For the text-containing cell, return its midpoint in (X, Y) coordinate format. 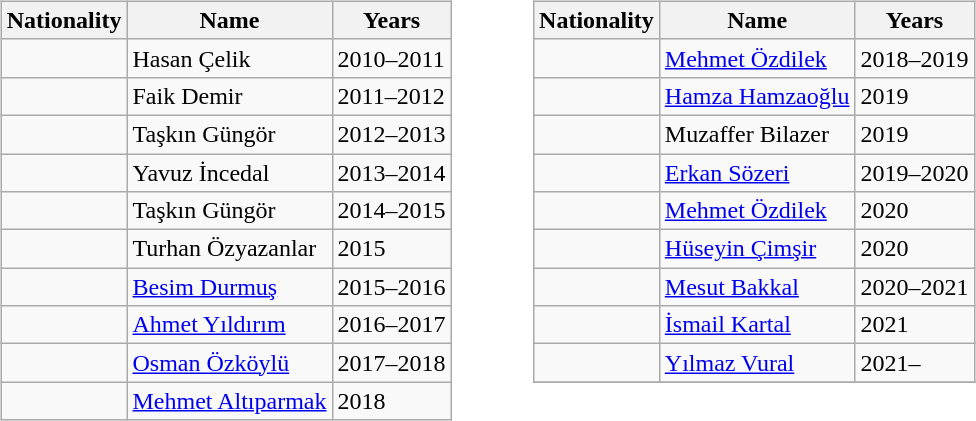
Ahmet Yıldırım (230, 325)
2019–2020 (914, 173)
2015 (392, 249)
2018–2019 (914, 58)
2012–2013 (392, 134)
Turhan Özyazanlar (230, 249)
Yılmaz Vural (757, 363)
2020–2021 (914, 287)
Osman Özköylü (230, 363)
2017–2018 (392, 363)
Hüseyin Çimşir (757, 249)
2011–2012 (392, 96)
Besim Durmuş (230, 287)
2021 (914, 325)
Erkan Sözeri (757, 173)
2015–2016 (392, 287)
2014–2015 (392, 211)
2010–2011 (392, 58)
2021– (914, 363)
Mesut Bakkal (757, 287)
Yavuz İncedal (230, 173)
2013–2014 (392, 173)
Mehmet Altıparmak (230, 401)
Muzaffer Bilazer (757, 134)
Faik Demir (230, 96)
2016–2017 (392, 325)
İsmail Kartal (757, 325)
Hasan Çelik (230, 58)
Hamza Hamzaoğlu (757, 96)
2018 (392, 401)
